Extract the (X, Y) coordinate from the center of the cell holding the provided text.  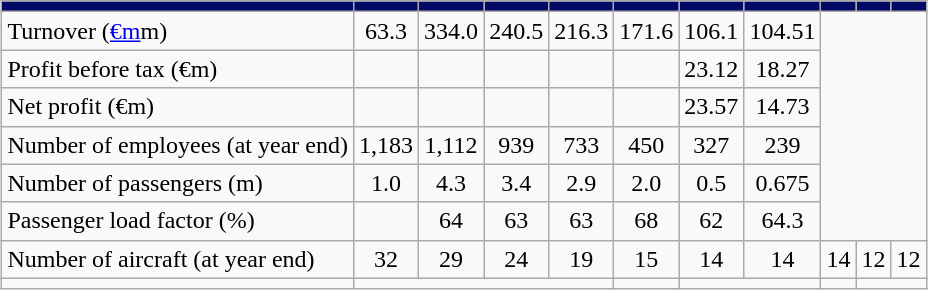
1,183 (386, 145)
327 (712, 145)
106.1 (712, 31)
Turnover (€mm) (178, 31)
450 (646, 145)
64 (452, 221)
Profit before tax (€m) (178, 69)
64.3 (782, 221)
18.27 (782, 69)
939 (516, 145)
1,112 (452, 145)
62 (712, 221)
2.0 (646, 183)
171.6 (646, 31)
2.9 (582, 183)
216.3 (582, 31)
334.0 (452, 31)
68 (646, 221)
Net profit (€m) (178, 107)
29 (452, 259)
0.675 (782, 183)
Number of employees (at year end) (178, 145)
63.3 (386, 31)
Passenger load factor (%) (178, 221)
23.12 (712, 69)
24 (516, 259)
15 (646, 259)
32 (386, 259)
3.4 (516, 183)
4.3 (452, 183)
240.5 (516, 31)
0.5 (712, 183)
733 (582, 145)
104.51 (782, 31)
19 (582, 259)
14.73 (782, 107)
Number of passengers (m) (178, 183)
23.57 (712, 107)
Number of aircraft (at year end) (178, 259)
239 (782, 145)
1.0 (386, 183)
